For the text-containing cell, return its midpoint in [x, y] coordinate format. 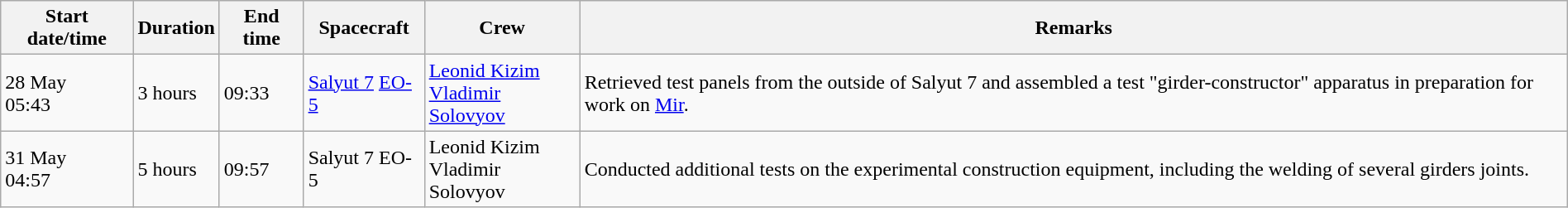
28 May05:43 [67, 93]
Spacecraft [364, 28]
Conducted additional tests on the experimental construction equipment, including the welding of several girders joints. [1073, 169]
Retrieved test panels from the outside of Salyut 7 and assembled a test "girder-constructor" apparatus in preparation for work on Mir. [1073, 93]
31 May04:57 [67, 169]
Crew [502, 28]
Remarks [1073, 28]
5 hours [176, 169]
09:57 [261, 169]
End time [261, 28]
Start date/time [67, 28]
Duration [176, 28]
09:33 [261, 93]
3 hours [176, 93]
